Locate the cell with the specified text and output its (x, y) center coordinate. 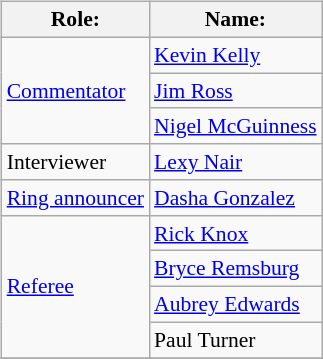
Bryce Remsburg (236, 269)
Dasha Gonzalez (236, 198)
Role: (76, 20)
Rick Knox (236, 233)
Name: (236, 20)
Jim Ross (236, 91)
Paul Turner (236, 340)
Lexy Nair (236, 162)
Interviewer (76, 162)
Aubrey Edwards (236, 305)
Ring announcer (76, 198)
Commentator (76, 90)
Kevin Kelly (236, 55)
Nigel McGuinness (236, 126)
Referee (76, 286)
